Locate the cell with the specified text and output its (X, Y) center coordinate. 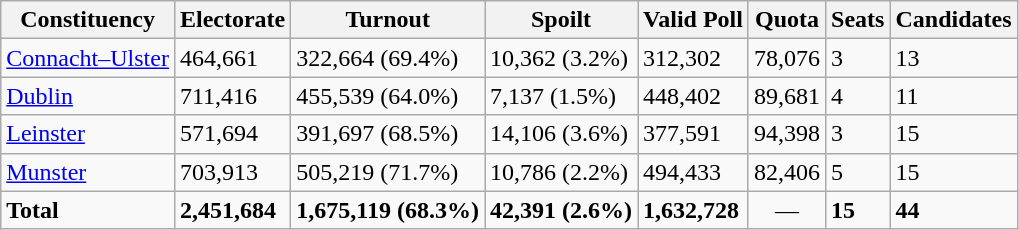
14,106 (3.6%) (562, 134)
Electorate (232, 20)
Candidates (954, 20)
448,402 (694, 96)
711,416 (232, 96)
464,661 (232, 58)
44 (954, 210)
13 (954, 58)
78,076 (786, 58)
322,664 (69.4%) (388, 58)
Turnout (388, 20)
377,591 (694, 134)
1,632,728 (694, 210)
312,302 (694, 58)
505,219 (71.7%) (388, 172)
455,539 (64.0%) (388, 96)
494,433 (694, 172)
Dublin (88, 96)
Leinster (88, 134)
571,694 (232, 134)
94,398 (786, 134)
5 (858, 172)
Total (88, 210)
391,697 (68.5%) (388, 134)
Seats (858, 20)
4 (858, 96)
82,406 (786, 172)
10,362 (3.2%) (562, 58)
42,391 (2.6%) (562, 210)
703,913 (232, 172)
11 (954, 96)
Connacht–Ulster (88, 58)
89,681 (786, 96)
— (786, 210)
7,137 (1.5%) (562, 96)
Munster (88, 172)
Quota (786, 20)
Valid Poll (694, 20)
2,451,684 (232, 210)
Spoilt (562, 20)
1,675,119 (68.3%) (388, 210)
Constituency (88, 20)
10,786 (2.2%) (562, 172)
